Output the [X, Y] coordinate of the center of the cell containing the given text.  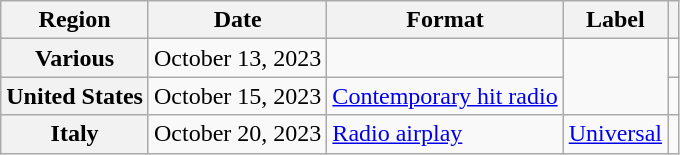
Radio airplay [445, 134]
October 15, 2023 [237, 96]
October 20, 2023 [237, 134]
United States [75, 96]
Label [615, 20]
Italy [75, 134]
Contemporary hit radio [445, 96]
Format [445, 20]
Various [75, 58]
Universal [615, 134]
Region [75, 20]
October 13, 2023 [237, 58]
Date [237, 20]
